Capture the cell that displays the provided text and extract its [x, y] central coordinate. 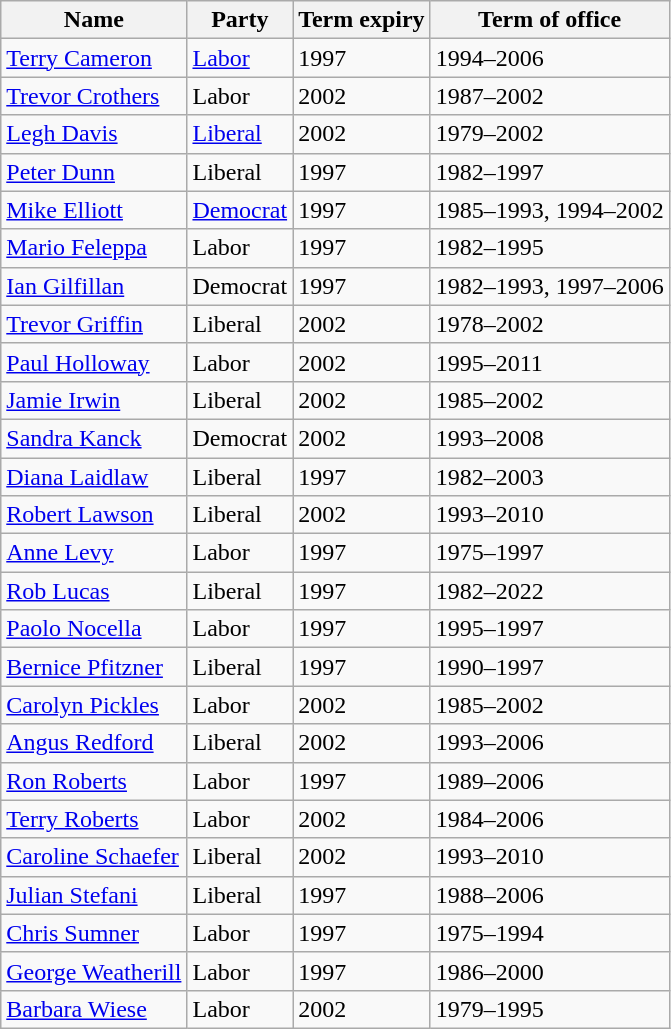
1989–2006 [550, 781]
Ian Gilfillan [94, 286]
Legh Davis [94, 134]
1984–2006 [550, 819]
1986–2000 [550, 971]
1978–2002 [550, 324]
1990–1997 [550, 667]
1987–2002 [550, 96]
Caroline Schaefer [94, 857]
Terry Cameron [94, 58]
Trevor Griffin [94, 324]
Term expiry [362, 20]
Rob Lucas [94, 591]
Mario Feleppa [94, 248]
1975–1994 [550, 933]
Barbara Wiese [94, 1009]
Anne Levy [94, 553]
Carolyn Pickles [94, 705]
Party [240, 20]
1975–1997 [550, 553]
Angus Redford [94, 743]
1995–1997 [550, 629]
Paolo Nocella [94, 629]
Sandra Kanck [94, 438]
Diana Laidlaw [94, 477]
1982–1995 [550, 248]
Term of office [550, 20]
Jamie Irwin [94, 400]
1995–2011 [550, 362]
1979–2002 [550, 134]
1982–1997 [550, 172]
Mike Elliott [94, 210]
Robert Lawson [94, 515]
1994–2006 [550, 58]
1993–2008 [550, 438]
Ron Roberts [94, 781]
Name [94, 20]
Bernice Pfitzner [94, 667]
1982–2022 [550, 591]
1979–1995 [550, 1009]
1993–2006 [550, 743]
Trevor Crothers [94, 96]
1988–2006 [550, 895]
Julian Stefani [94, 895]
George Weatherill [94, 971]
1985–1993, 1994–2002 [550, 210]
1982–2003 [550, 477]
Chris Sumner [94, 933]
1982–1993, 1997–2006 [550, 286]
Terry Roberts [94, 819]
Peter Dunn [94, 172]
Paul Holloway [94, 362]
